Capture the cell that displays the provided text and extract its (X, Y) central coordinate. 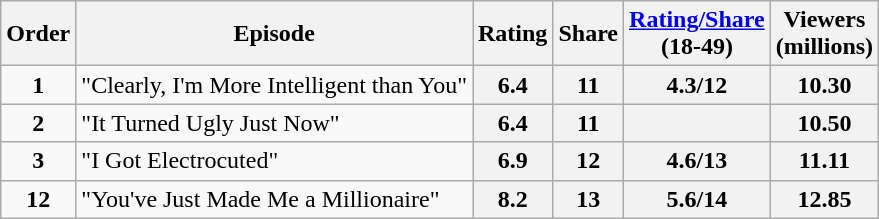
Episode (274, 34)
5.6/14 (698, 199)
Viewers(millions) (824, 34)
1 (38, 85)
6.9 (512, 161)
13 (588, 199)
10.30 (824, 85)
"Clearly, I'm More Intelligent than You" (274, 85)
11.11 (824, 161)
8.2 (512, 199)
Share (588, 34)
2 (38, 123)
"It Turned Ugly Just Now" (274, 123)
12.85 (824, 199)
Order (38, 34)
"I Got Electrocuted" (274, 161)
Rating/Share(18-49) (698, 34)
Rating (512, 34)
10.50 (824, 123)
4.6/13 (698, 161)
"You've Just Made Me a Millionaire" (274, 199)
4.3/12 (698, 85)
3 (38, 161)
